Extract the [X, Y] coordinate from the center of the cell holding the provided text.  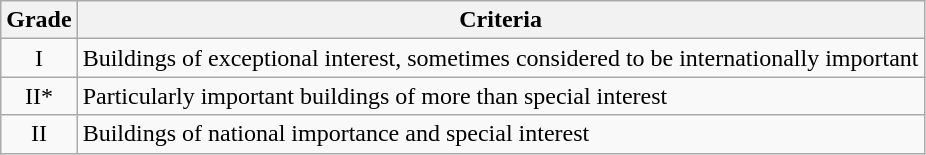
Buildings of national importance and special interest [500, 134]
Grade [39, 20]
Buildings of exceptional interest, sometimes considered to be internationally important [500, 58]
II* [39, 96]
II [39, 134]
I [39, 58]
Particularly important buildings of more than special interest [500, 96]
Criteria [500, 20]
